For the text-containing cell, return its midpoint in (x, y) coordinate format. 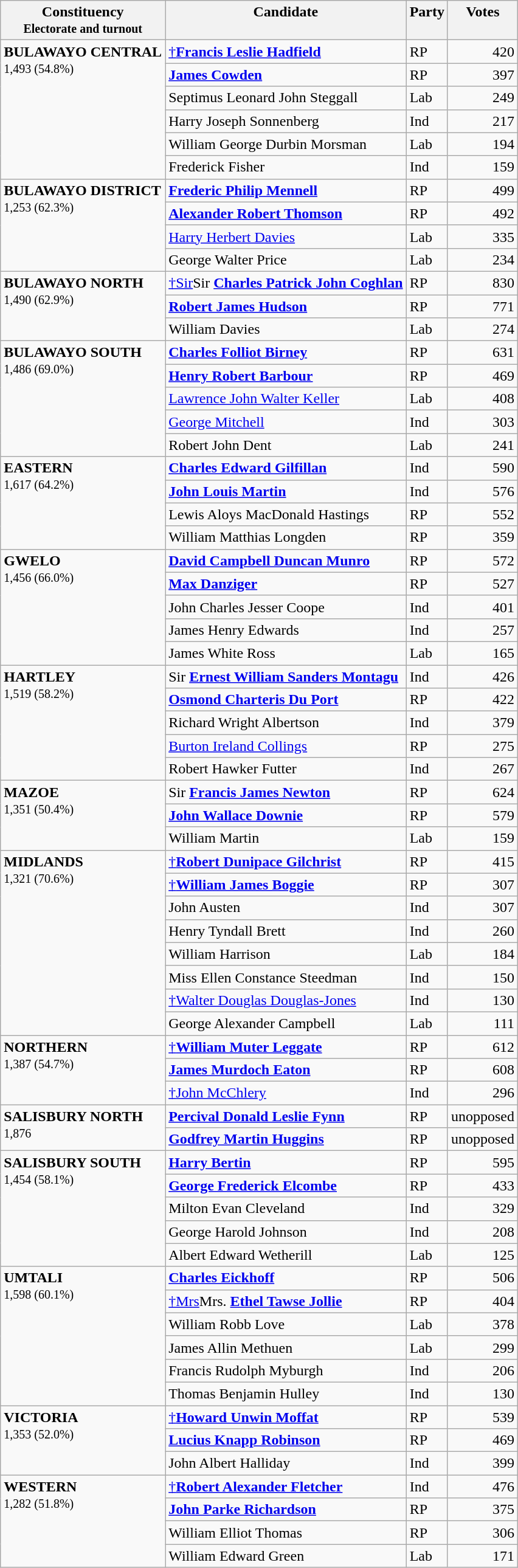
194 (483, 144)
539 (483, 1417)
Charles Eickhoff (286, 1278)
VICTORIA1,353 (52.0%) (83, 1440)
George Walter Price (286, 260)
Party (427, 21)
Lewis Aloys MacDonald Hastings (286, 514)
†Howard Unwin Moffat (286, 1417)
William George Durbin Morsman (286, 144)
572 (483, 561)
476 (483, 1487)
James White Ross (286, 653)
SALISBURY NORTH1,876 (83, 1128)
James Allin Methuen (286, 1347)
Henry Robert Barbour (286, 376)
111 (483, 1023)
Charles Edward Gilfillan (286, 468)
552 (483, 514)
165 (483, 653)
†Robert Alexander Fletcher (286, 1487)
150 (483, 977)
Charles Folliot Birney (286, 353)
303 (483, 422)
397 (483, 75)
Max Danziger (286, 584)
Sir Francis James Newton (286, 792)
Candidate (286, 21)
420 (483, 52)
John Wallace Downie (286, 815)
335 (483, 237)
206 (483, 1370)
James Murdoch Eaton (286, 1070)
Osmond Charteris Du Port (286, 700)
329 (483, 1209)
426 (483, 677)
595 (483, 1162)
BULAWAYO CENTRAL1,493 (54.8%) (83, 109)
William Harrison (286, 954)
George Mitchell (286, 422)
Harry Bertin (286, 1162)
James Cowden (286, 75)
378 (483, 1324)
Harry Herbert Davies (286, 237)
830 (483, 283)
125 (483, 1255)
MAZOE1,351 (50.4%) (83, 815)
†William James Boggie (286, 885)
John Charles Jesser Coope (286, 607)
Richard Wright Albertson (286, 723)
267 (483, 769)
Henry Tyndall Brett (286, 931)
399 (483, 1463)
631 (483, 353)
Milton Evan Cleveland (286, 1209)
†John McChlery (286, 1093)
249 (483, 98)
433 (483, 1186)
171 (483, 1556)
Albert Edward Wetherill (286, 1255)
HARTLEY1,519 (58.2%) (83, 723)
184 (483, 954)
375 (483, 1510)
492 (483, 213)
401 (483, 607)
Frederic Philip Mennell (286, 190)
579 (483, 815)
Robert James Hudson (286, 306)
†Robert Dunipace Gilchrist (286, 862)
576 (483, 491)
275 (483, 746)
John Parke Richardson (286, 1510)
217 (483, 121)
506 (483, 1278)
260 (483, 931)
Thomas Benjamin Hulley (286, 1394)
415 (483, 862)
†SirSir Charles Patrick John Coghlan (286, 283)
Harry Joseph Sonnenberg (286, 121)
John Louis Martin (286, 491)
John Albert Halliday (286, 1463)
Miss Ellen Constance Steedman (286, 977)
NORTHERN1,387 (54.7%) (83, 1069)
Robert John Dent (286, 445)
422 (483, 700)
234 (483, 260)
George Harold Johnson (286, 1232)
Sir Ernest William Sanders Montagu (286, 677)
William Robb Love (286, 1324)
BULAWAYO NORTH1,490 (62.9%) (83, 306)
Frederick Fisher (286, 167)
GWELO1,456 (66.0%) (83, 607)
SALISBURY SOUTH1,454 (58.1%) (83, 1209)
Percival Donald Leslie Fynn (286, 1116)
BULAWAYO SOUTH1,486 (69.0%) (83, 399)
John Austen (286, 908)
†MrsMrs. Ethel Tawse Jollie (286, 1301)
Lawrence John Walter Keller (286, 399)
†Walter Douglas Douglas-Jones (286, 1000)
257 (483, 630)
Francis Rudolph Myburgh (286, 1370)
James Henry Edwards (286, 630)
William Martin (286, 838)
Alexander Robert Thomson (286, 213)
379 (483, 723)
William Elliot Thomas (286, 1533)
Lucius Knapp Robinson (286, 1440)
499 (483, 190)
299 (483, 1347)
Robert Hawker Futter (286, 769)
Votes (483, 21)
Burton Ireland Collings (286, 746)
296 (483, 1093)
MIDLANDS1,321 (70.6%) (83, 942)
404 (483, 1301)
William Matthias Longden (286, 537)
208 (483, 1232)
241 (483, 445)
408 (483, 399)
George Frederick Elcombe (286, 1186)
†William Muter Leggate (286, 1046)
David Campbell Duncan Munro (286, 561)
Septimus Leonard John Steggall (286, 98)
William Davies (286, 330)
608 (483, 1070)
306 (483, 1533)
ConstituencyElectorate and turnout (83, 21)
WESTERN1,282 (51.8%) (83, 1521)
359 (483, 537)
527 (483, 584)
BULAWAYO DISTRICT1,253 (62.3%) (83, 225)
274 (483, 330)
624 (483, 792)
771 (483, 306)
†Francis Leslie Hadfield (286, 52)
EASTERN1,617 (64.2%) (83, 503)
William Edward Green (286, 1556)
612 (483, 1046)
UMTALI1,598 (60.1%) (83, 1336)
George Alexander Campbell (286, 1023)
590 (483, 468)
Godfrey Martin Huggins (286, 1139)
